Identify which cell holds the provided text, then report its [X, Y] central coordinate. 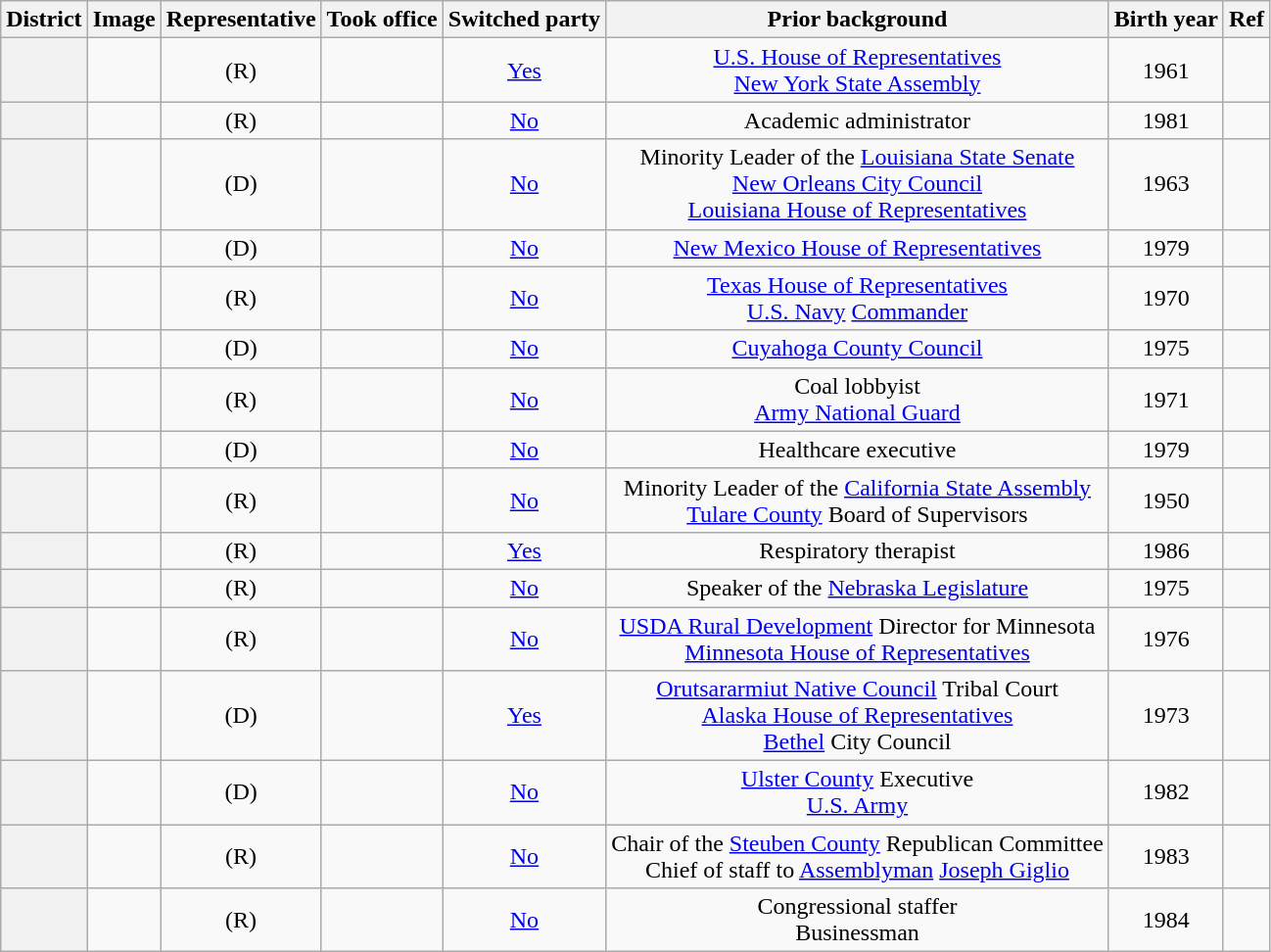
1970 [1165, 298]
1971 [1165, 400]
Birth year [1165, 20]
Minority Leader of the California State AssemblyTulare County Board of Supervisors [858, 500]
District [44, 20]
Respiratory therapist [858, 550]
Switched party [524, 20]
Coal lobbyistArmy National Guard [858, 400]
Chair of the Steuben County Republican CommitteeChief of staff to Assemblyman Joseph Giglio [858, 856]
Speaker of the Nebraska Legislature [858, 588]
1950 [1165, 500]
Image [123, 20]
1984 [1165, 921]
Congressional stafferBusinessman [858, 921]
New Mexico House of Representatives [858, 248]
Took office [382, 20]
1986 [1165, 550]
Academic administrator [858, 120]
1963 [1165, 184]
1982 [1165, 793]
Texas House of RepresentativesU.S. Navy Commander [858, 298]
Orutsararmiut Native Council Tribal CourtAlaska House of RepresentativesBethel City Council [858, 716]
1981 [1165, 120]
Ulster County ExecutiveU.S. Army [858, 793]
Healthcare executive [858, 450]
Minority Leader of the Louisiana State SenateNew Orleans City CouncilLouisiana House of Representatives [858, 184]
1983 [1165, 856]
1976 [1165, 639]
U.S. House of RepresentativesNew York State Assembly [858, 71]
1961 [1165, 71]
Cuyahoga County Council [858, 349]
Prior background [858, 20]
USDA Rural Development Director for MinnesotaMinnesota House of Representatives [858, 639]
1973 [1165, 716]
Representative [241, 20]
Ref [1246, 20]
